Determine the [x, y] coordinate at the center of the cell enclosing the given text.  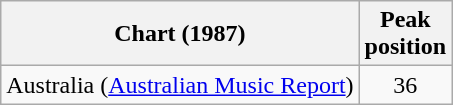
Australia (Australian Music Report) [180, 85]
Peakposition [405, 34]
36 [405, 85]
Chart (1987) [180, 34]
